Search for the cell housing the specified text and yield its [X, Y] center coordinate. 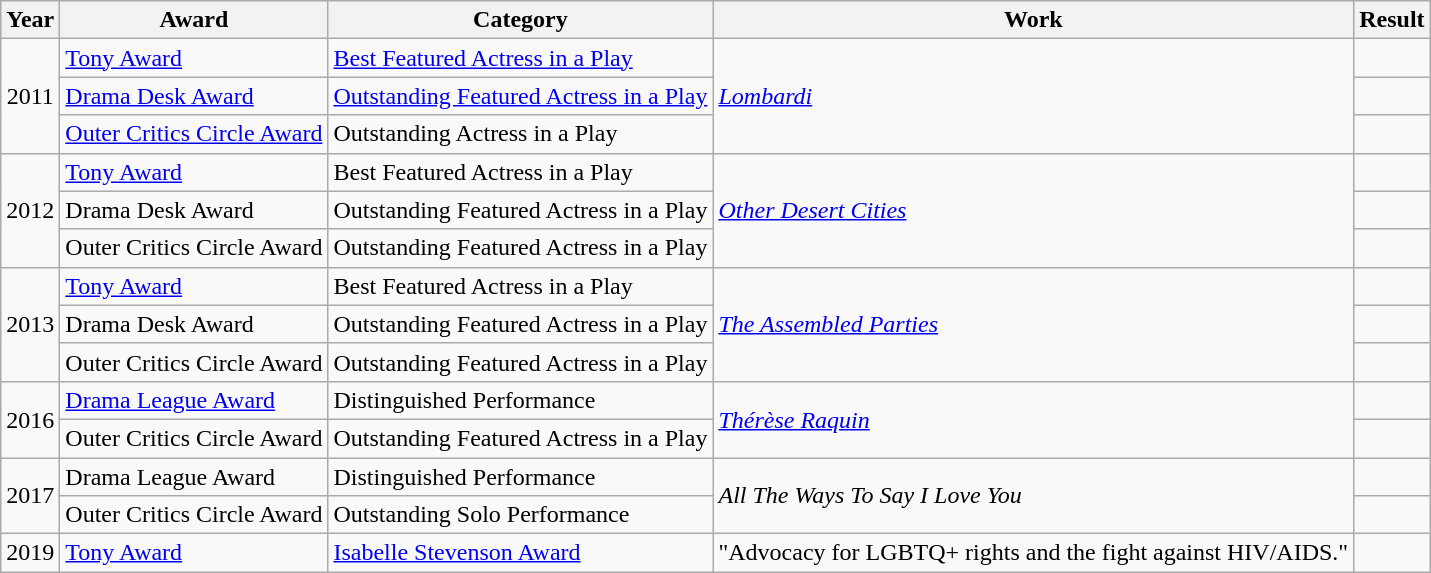
2013 [30, 324]
All The Ways To Say I Love You [1034, 496]
2012 [30, 210]
Year [30, 20]
2016 [30, 419]
Outstanding Solo Performance [520, 515]
Lombardi [1034, 96]
Other Desert Cities [1034, 210]
2019 [30, 553]
"Advocacy for LGBTQ+ rights and the fight against HIV/AIDS." [1034, 553]
2011 [30, 96]
The Assembled Parties [1034, 324]
Category [520, 20]
Work [1034, 20]
Outstanding Actress in a Play [520, 134]
Award [194, 20]
Thérèse Raquin [1034, 419]
Isabelle Stevenson Award [520, 553]
2017 [30, 496]
Result [1392, 20]
